Pinpoint the cell where the given text exists, returning its (X, Y) midpoint coordinate. 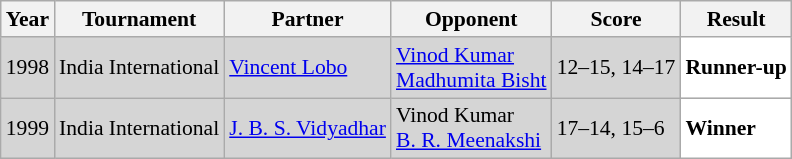
Opponent (472, 19)
1998 (28, 68)
Vinod Kumar Madhumita Bisht (472, 68)
Vincent Lobo (308, 68)
Tournament (139, 19)
17–14, 15–6 (616, 128)
Winner (736, 128)
1999 (28, 128)
Vinod Kumar B. R. Meenakshi (472, 128)
Result (736, 19)
12–15, 14–17 (616, 68)
J. B. S. Vidyadhar (308, 128)
Runner-up (736, 68)
Year (28, 19)
Partner (308, 19)
Score (616, 19)
